Return the (x, y) coordinate for the center point of the cell that contains the specified text.  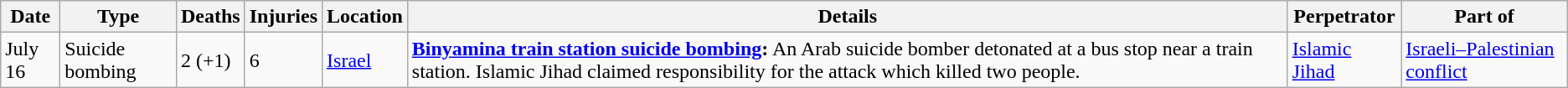
Details (848, 17)
2 (+1) (210, 60)
Date (30, 17)
Type (119, 17)
Injuries (283, 17)
Israeli–Palestinian conflict (1484, 60)
Israel (365, 60)
Location (365, 17)
July 16 (30, 60)
6 (283, 60)
Perpetrator (1344, 17)
Suicide bombing (119, 60)
Deaths (210, 17)
Part of (1484, 17)
Islamic Jihad (1344, 60)
